Find where the given text appears and provide that cell's center as (X, Y) coordinate. 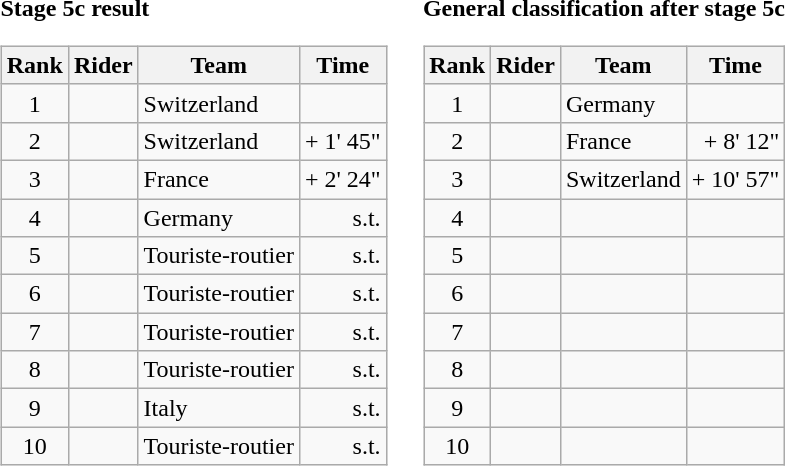
+ 1' 45" (342, 141)
Italy (218, 408)
+ 8' 12" (736, 141)
+ 2' 24" (342, 179)
+ 10' 57" (736, 179)
